For the text-containing cell, return its midpoint in (X, Y) coordinate format. 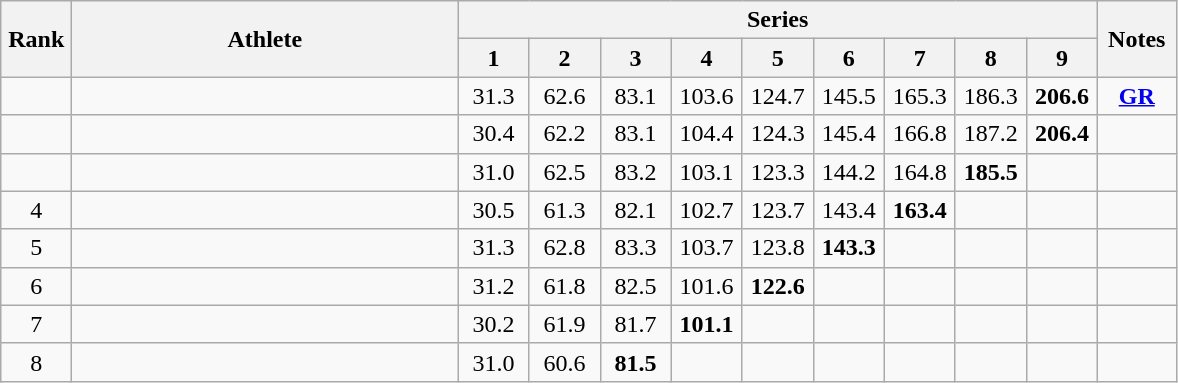
143.3 (848, 248)
30.2 (494, 324)
123.3 (778, 172)
GR (1136, 96)
206.6 (1062, 96)
103.7 (706, 248)
30.4 (494, 134)
30.5 (494, 210)
2 (564, 58)
3 (636, 58)
62.2 (564, 134)
145.4 (848, 134)
81.7 (636, 324)
123.8 (778, 248)
61.9 (564, 324)
124.7 (778, 96)
145.5 (848, 96)
102.7 (706, 210)
81.5 (636, 362)
165.3 (920, 96)
83.2 (636, 172)
61.8 (564, 286)
164.8 (920, 172)
124.3 (778, 134)
122.6 (778, 286)
185.5 (990, 172)
187.2 (990, 134)
62.5 (564, 172)
Series (778, 20)
60.6 (564, 362)
103.6 (706, 96)
82.1 (636, 210)
166.8 (920, 134)
101.6 (706, 286)
1 (494, 58)
103.1 (706, 172)
83.3 (636, 248)
101.1 (706, 324)
163.4 (920, 210)
104.4 (706, 134)
206.4 (1062, 134)
144.2 (848, 172)
82.5 (636, 286)
9 (1062, 58)
31.2 (494, 286)
186.3 (990, 96)
62.8 (564, 248)
143.4 (848, 210)
61.3 (564, 210)
Notes (1136, 39)
Rank (36, 39)
123.7 (778, 210)
62.6 (564, 96)
Athlete (265, 39)
